Detect which cell encompasses the target text, then output its (X, Y) center coordinate. 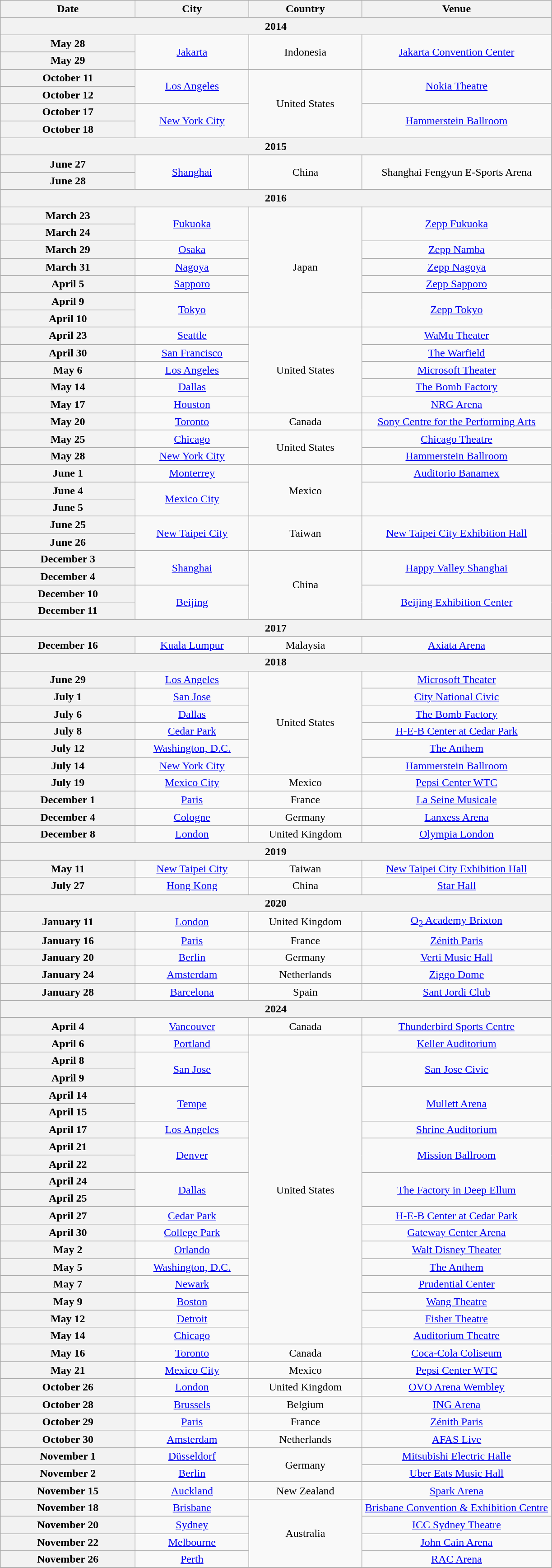
Zepp Namba (457, 250)
December 8 (68, 834)
2017 (276, 628)
ICC Sydney Theatre (457, 1525)
November 1 (68, 1456)
OVO Arena Wembley (457, 1387)
June 1 (68, 473)
Jakarta (192, 52)
Mission Ballroom (457, 1155)
December 16 (68, 645)
Zepp Nagoya (457, 267)
NRG Arena (457, 404)
Zepp Tokyo (457, 310)
Coca-Cola Coliseum (457, 1353)
Melbourne (192, 1542)
Brisbane Convention & Exhibition Centre (457, 1507)
2016 (276, 198)
April 4 (68, 1026)
Beijing Exhibition Center (457, 602)
Verti Music Hall (457, 957)
October 17 (68, 112)
January 28 (68, 992)
November 18 (68, 1507)
Mullett Arena (457, 1104)
RAC Arena (457, 1559)
Kuala Lumpur (192, 645)
Sapporo (192, 284)
April 23 (68, 336)
Sony Centre for the Performing Arts (457, 421)
January 24 (68, 975)
Monterrey (192, 473)
Japan (305, 267)
December 11 (68, 611)
December 1 (68, 800)
November 22 (68, 1542)
La Seine Musicale (457, 800)
Country (305, 9)
Uber Eats Music Hall (457, 1473)
March 24 (68, 233)
Date (68, 9)
New Zealand (305, 1490)
2015 (276, 146)
July 6 (68, 714)
July 27 (68, 886)
ING Arena (457, 1404)
The Factory in Deep Ellum (457, 1189)
April 24 (68, 1181)
The Warfield (457, 353)
April 5 (68, 284)
Spain (305, 992)
June 25 (68, 525)
Osaka (192, 250)
Vancouver (192, 1026)
Sydney (192, 1525)
Beijing (192, 602)
Star Hall (457, 886)
2024 (276, 1009)
O2 Academy Brixton (457, 922)
October 28 (68, 1404)
Gateway Center Arena (457, 1232)
2020 (276, 903)
Auditorium Theatre (457, 1336)
2014 (276, 26)
December 10 (68, 594)
Barcelona (192, 992)
October 12 (68, 95)
San Francisco (192, 353)
AFAS Live (457, 1439)
May 29 (68, 61)
Chicago Theatre (457, 439)
July 8 (68, 731)
WaMu Theater (457, 336)
May 6 (68, 370)
Keller Auditorium (457, 1044)
April 15 (68, 1112)
May 17 (68, 404)
Walt Disney Theater (457, 1250)
June 27 (68, 164)
Boston (192, 1301)
March 23 (68, 215)
Auditorio Banamex (457, 473)
April 17 (68, 1129)
Newark (192, 1284)
John Cain Arena (457, 1542)
April 27 (68, 1215)
Brisbane (192, 1507)
July 1 (68, 697)
April 14 (68, 1095)
Houston (192, 404)
May 2 (68, 1250)
April 6 (68, 1044)
Shanghai Fengyun E-Sports Arena (457, 172)
May 20 (68, 421)
Orlando (192, 1250)
Venue (457, 9)
April 25 (68, 1198)
March 31 (68, 267)
May 21 (68, 1370)
May 16 (68, 1353)
Fisher Theatre (457, 1319)
Cologne (192, 817)
Belgium (305, 1404)
Sant Jordi Club (457, 992)
November 15 (68, 1490)
January 16 (68, 940)
June 5 (68, 508)
May 11 (68, 869)
Malaysia (305, 645)
Zepp Fukuoka (457, 224)
2019 (276, 852)
Hong Kong (192, 886)
Nokia Theatre (457, 86)
Portland (192, 1044)
April 10 (68, 318)
Thunderbird Sports Centre (457, 1026)
October 26 (68, 1387)
Zepp Sapporo (457, 284)
Tokyo (192, 310)
City (192, 9)
College Park (192, 1232)
Jakarta Convention Center (457, 52)
July 19 (68, 783)
Fukuoka (192, 224)
Ziggo Dome (457, 975)
Auckland (192, 1490)
April 8 (68, 1061)
San Jose Civic (457, 1069)
Olympia London (457, 834)
Indonesia (305, 52)
July 14 (68, 766)
June 29 (68, 679)
March 29 (68, 250)
Mitsubishi Electric Halle (457, 1456)
October 11 (68, 78)
November 26 (68, 1559)
2018 (276, 662)
May 12 (68, 1319)
Lanxess Arena (457, 817)
January 11 (68, 922)
October 29 (68, 1422)
June 4 (68, 490)
Nagoya (192, 267)
Seattle (192, 336)
Düsseldorf (192, 1456)
Australia (305, 1533)
July 12 (68, 748)
January 20 (68, 957)
Axiata Arena (457, 645)
May 5 (68, 1267)
City National Civic (457, 697)
December 3 (68, 559)
June 26 (68, 542)
Wang Theatre (457, 1301)
May 9 (68, 1301)
May 25 (68, 439)
Happy Valley Shanghai (457, 568)
October 30 (68, 1439)
Detroit (192, 1319)
Perth (192, 1559)
Shrine Auditorium (457, 1129)
May 7 (68, 1284)
June 28 (68, 181)
Tempe (192, 1104)
Brussels (192, 1404)
October 18 (68, 129)
April 22 (68, 1164)
Denver (192, 1155)
November 20 (68, 1525)
April 21 (68, 1147)
November 2 (68, 1473)
Spark Arena (457, 1490)
Prudential Center (457, 1284)
